For the text-containing cell, return its midpoint in (X, Y) coordinate format. 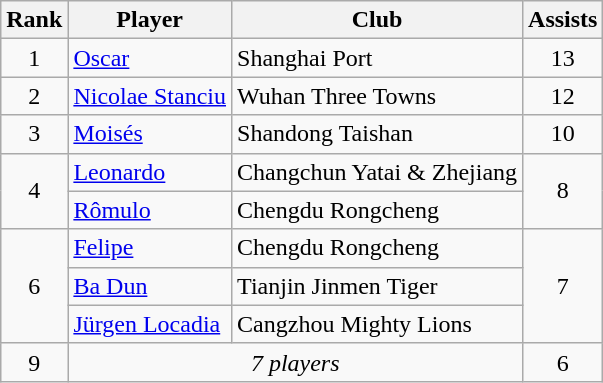
2 (34, 96)
Tianjin Jinmen Tiger (378, 286)
Nicolae Stanciu (150, 96)
Assists (563, 20)
9 (34, 362)
Rômulo (150, 210)
Felipe (150, 248)
10 (563, 134)
Oscar (150, 58)
Ba Dun (150, 286)
13 (563, 58)
12 (563, 96)
1 (34, 58)
Shanghai Port (378, 58)
Moisés (150, 134)
Leonardo (150, 172)
7 (563, 286)
4 (34, 191)
Club (378, 20)
8 (563, 191)
7 players (296, 362)
Wuhan Three Towns (378, 96)
3 (34, 134)
Player (150, 20)
Jürgen Locadia (150, 324)
Changchun Yatai & Zhejiang (378, 172)
Cangzhou Mighty Lions (378, 324)
Shandong Taishan (378, 134)
Rank (34, 20)
